Return the [x, y] coordinate for the center point of the cell that contains the specified text.  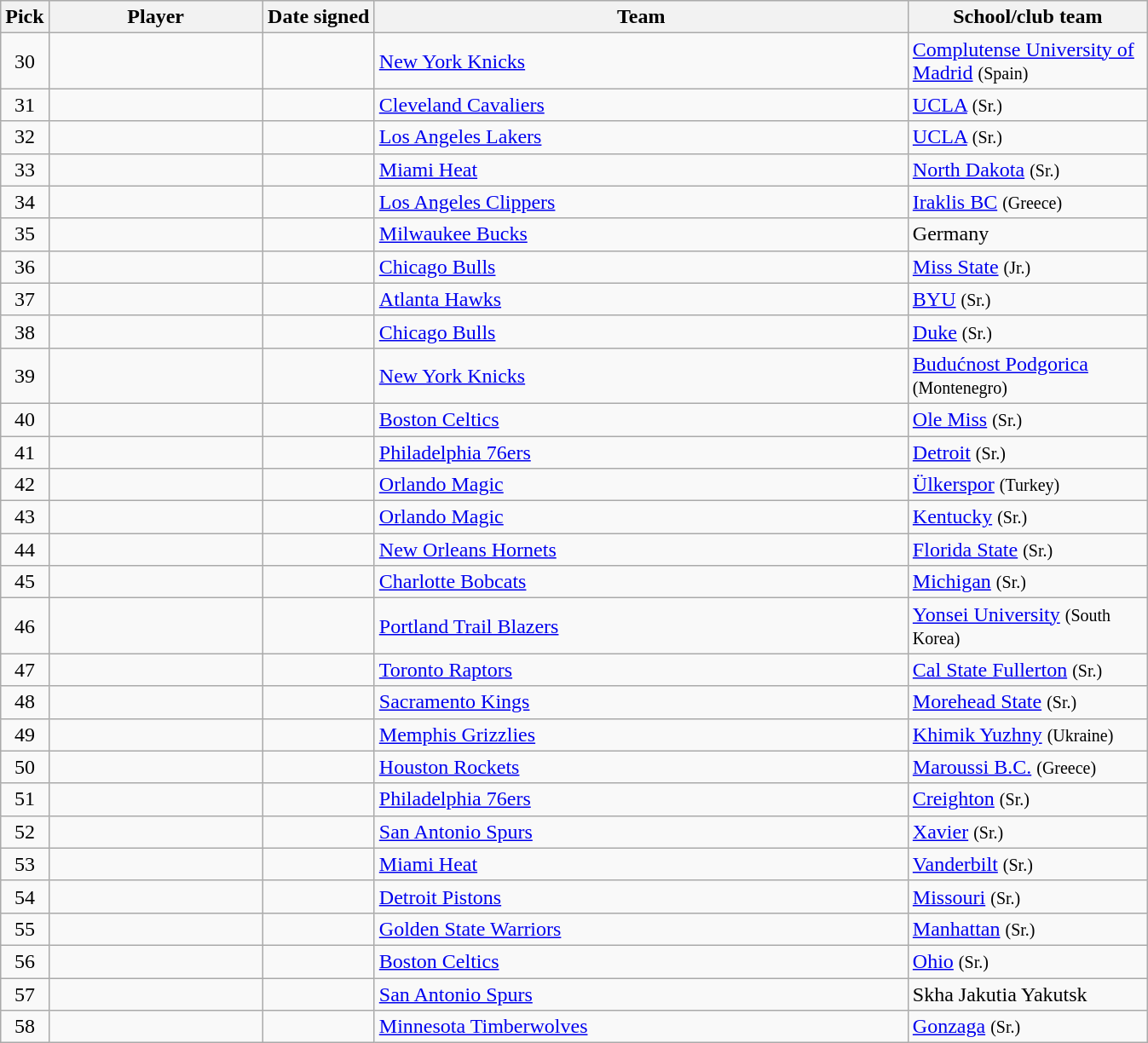
Milwaukee Bucks [641, 234]
40 [25, 419]
Houston Rockets [641, 767]
Detroit (Sr.) [1028, 452]
Los Angeles Lakers [641, 137]
47 [25, 670]
Yonsei University (South Korea) [1028, 625]
School/club team [1028, 17]
31 [25, 105]
36 [25, 267]
49 [25, 735]
50 [25, 767]
30 [25, 61]
45 [25, 582]
Memphis Grizzlies [641, 735]
Player [155, 17]
38 [25, 331]
56 [25, 961]
Minnesota Timberwolves [641, 1027]
Charlotte Bobcats [641, 582]
Germany [1028, 234]
Budućnost Podgorica (Montenegro) [1028, 375]
Khimik Yuzhny (Ukraine) [1028, 735]
Date signed [319, 17]
Missouri (Sr.) [1028, 896]
North Dakota (Sr.) [1028, 170]
Cal State Fullerton (Sr.) [1028, 670]
52 [25, 832]
Florida State (Sr.) [1028, 550]
Miss State (Jr.) [1028, 267]
Maroussi B.C. (Greece) [1028, 767]
42 [25, 485]
Creighton (Sr.) [1028, 799]
58 [25, 1027]
Team [641, 17]
Manhattan (Sr.) [1028, 929]
53 [25, 864]
BYU (Sr.) [1028, 299]
Vanderbilt (Sr.) [1028, 864]
55 [25, 929]
37 [25, 299]
Kentucky (Sr.) [1028, 517]
Detroit Pistons [641, 896]
33 [25, 170]
35 [25, 234]
Ole Miss (Sr.) [1028, 419]
39 [25, 375]
34 [25, 202]
Complutense University of Madrid (Spain) [1028, 61]
Los Angeles Clippers [641, 202]
Sacramento Kings [641, 702]
54 [25, 896]
51 [25, 799]
43 [25, 517]
Pick [25, 17]
Morehead State (Sr.) [1028, 702]
48 [25, 702]
Atlanta Hawks [641, 299]
44 [25, 550]
Ülkerspor (Turkey) [1028, 485]
Cleveland Cavaliers [641, 105]
57 [25, 994]
Michigan (Sr.) [1028, 582]
41 [25, 452]
Portland Trail Blazers [641, 625]
32 [25, 137]
Xavier (Sr.) [1028, 832]
Duke (Sr.) [1028, 331]
Ohio (Sr.) [1028, 961]
Skha Jakutia Yakutsk [1028, 994]
Toronto Raptors [641, 670]
Gonzaga (Sr.) [1028, 1027]
Golden State Warriors [641, 929]
46 [25, 625]
Iraklis BC (Greece) [1028, 202]
New Orleans Hornets [641, 550]
